From the cell containing the given text, extract its center point as [X, Y] coordinate. 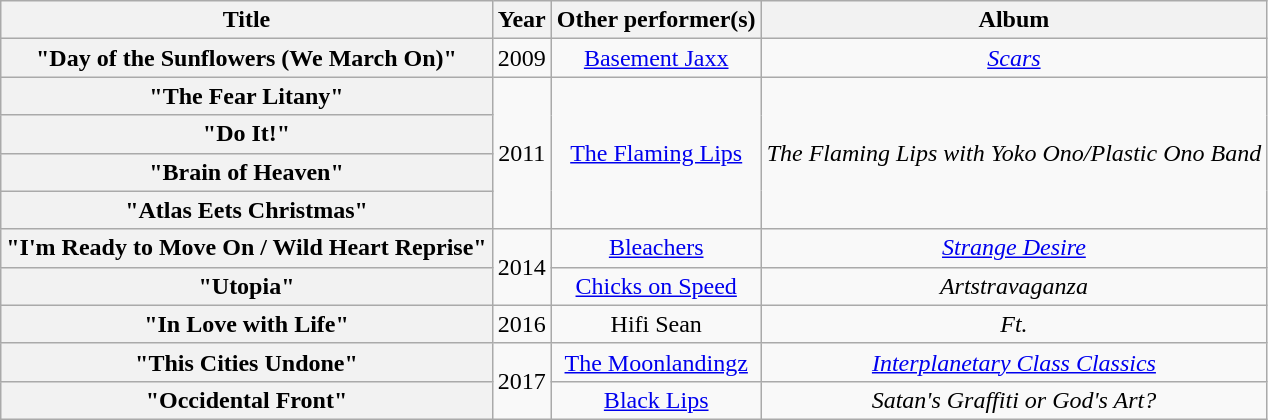
Basement Jaxx [656, 58]
"This Cities Undone" [246, 362]
2016 [522, 324]
2009 [522, 58]
Bleachers [656, 248]
"Brain of Heaven" [246, 172]
The Flaming Lips [656, 153]
"Day of the Sunflowers (We March On)" [246, 58]
2014 [522, 267]
Ft. [1014, 324]
2017 [522, 381]
"The Fear Litany" [246, 96]
The Moonlandingz [656, 362]
Artstravaganza [1014, 286]
"I'm Ready to Move On / Wild Heart Reprise" [246, 248]
"In Love with Life" [246, 324]
"Occidental Front" [246, 400]
"Atlas Eets Christmas" [246, 210]
2011 [522, 153]
Interplanetary Class Classics [1014, 362]
Other performer(s) [656, 20]
Strange Desire [1014, 248]
"Utopia" [246, 286]
"Do It!" [246, 134]
Album [1014, 20]
Satan's Graffiti or God's Art? [1014, 400]
Hifi Sean [656, 324]
Title [246, 20]
Year [522, 20]
Chicks on Speed [656, 286]
Scars [1014, 58]
The Flaming Lips with Yoko Ono/Plastic Ono Band [1014, 153]
Black Lips [656, 400]
